Locate the cell with the specified text and output its [x, y] center coordinate. 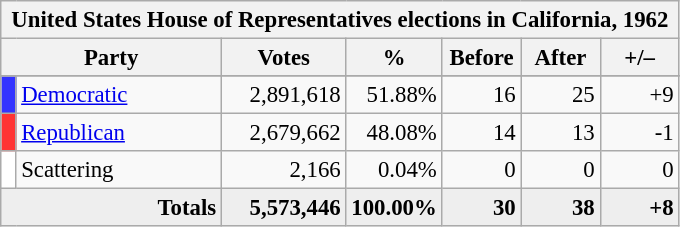
+9 [640, 95]
Totals [112, 208]
14 [482, 133]
0.04% [394, 170]
51.88% [394, 95]
16 [482, 95]
-1 [640, 133]
48.08% [394, 133]
+/– [640, 58]
100.00% [394, 208]
2,891,618 [284, 95]
2,679,662 [284, 133]
After [560, 58]
Republican [119, 133]
38 [560, 208]
30 [482, 208]
Votes [284, 58]
Democratic [119, 95]
Party [112, 58]
% [394, 58]
2,166 [284, 170]
Before [482, 58]
25 [560, 95]
Scattering [119, 170]
13 [560, 133]
United States House of Representatives elections in California, 1962 [340, 20]
+8 [640, 208]
5,573,446 [284, 208]
